Output the (X, Y) coordinate of the center of the cell containing the given text.  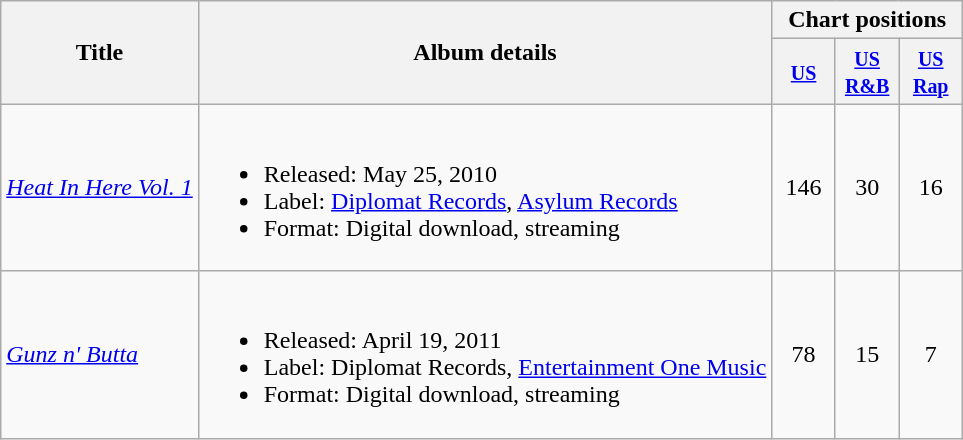
Released: May 25, 2010Label: Diplomat Records, Asylum RecordsFormat: Digital download, streaming (485, 188)
16 (931, 188)
Heat In Here Vol. 1 (100, 188)
7 (931, 354)
146 (804, 188)
US R&B (867, 72)
Released: April 19, 2011Label: Diplomat Records, Entertainment One MusicFormat: Digital download, streaming (485, 354)
Chart positions (868, 20)
Title (100, 52)
30 (867, 188)
78 (804, 354)
Gunz n' Butta (100, 354)
15 (867, 354)
US (804, 72)
US Rap (931, 72)
Album details (485, 52)
